Detect which cell encompasses the target text, then output its (x, y) center coordinate. 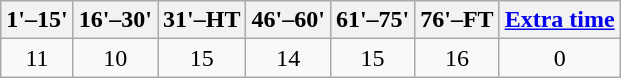
16 (457, 58)
11 (37, 58)
76'–FT (457, 20)
46'–60' (288, 20)
1'–15' (37, 20)
10 (115, 58)
0 (560, 58)
Extra time (560, 20)
61'–75' (372, 20)
31'–HT (202, 20)
16'–30' (115, 20)
14 (288, 58)
